Return (X, Y) of the center of cell containing provided text 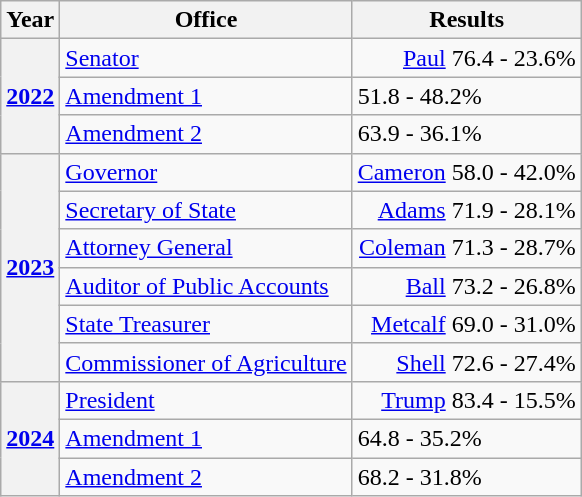
Auditor of Public Accounts (206, 286)
Paul 76.4 - 23.6% (466, 58)
Adams 71.9 - 28.1% (466, 210)
Trump 83.4 - 15.5% (466, 400)
Commissioner of Agriculture (206, 362)
Governor (206, 172)
Attorney General (206, 248)
51.8 - 48.2% (466, 96)
State Treasurer (206, 324)
President (206, 400)
Cameron 58.0 - 42.0% (466, 172)
2023 (30, 267)
Coleman 71.3 - 28.7% (466, 248)
Shell 72.6 - 27.4% (466, 362)
2024 (30, 438)
64.8 - 35.2% (466, 438)
Metcalf 69.0 - 31.0% (466, 324)
Senator (206, 58)
Ball 73.2 - 26.8% (466, 286)
2022 (30, 96)
Office (206, 20)
63.9 - 36.1% (466, 134)
Results (466, 20)
Year (30, 20)
68.2 - 31.8% (466, 477)
Secretary of State (206, 210)
